Provide the (x, y) coordinate of the cell's center where the given text is located.  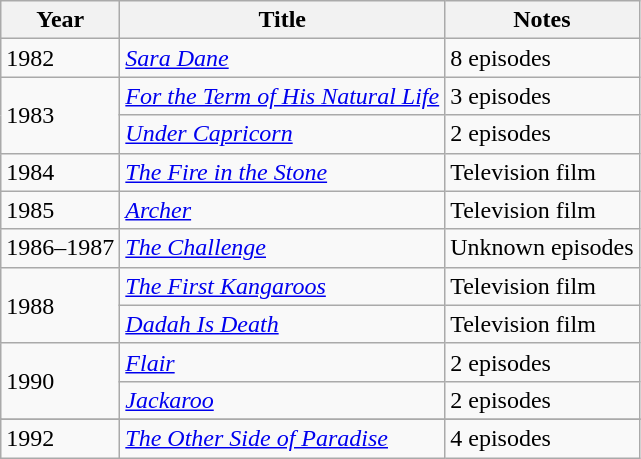
Jackaroo (282, 400)
Year (60, 20)
Flair (282, 362)
The Fire in the Stone (282, 172)
Under Capricorn (282, 134)
The Challenge (282, 248)
1990 (60, 381)
1983 (60, 115)
Notes (542, 20)
For the Term of His Natural Life (282, 96)
4 episodes (542, 438)
Sara Dane (282, 58)
8 episodes (542, 58)
1985 (60, 210)
1992 (60, 438)
Dadah Is Death (282, 324)
Unknown episodes (542, 248)
Title (282, 20)
The First Kangaroos (282, 286)
3 episodes (542, 96)
Archer (282, 210)
1988 (60, 305)
1986–1987 (60, 248)
The Other Side of Paradise (282, 438)
1984 (60, 172)
1982 (60, 58)
